Identify which cell holds the provided text, then report its [X, Y] central coordinate. 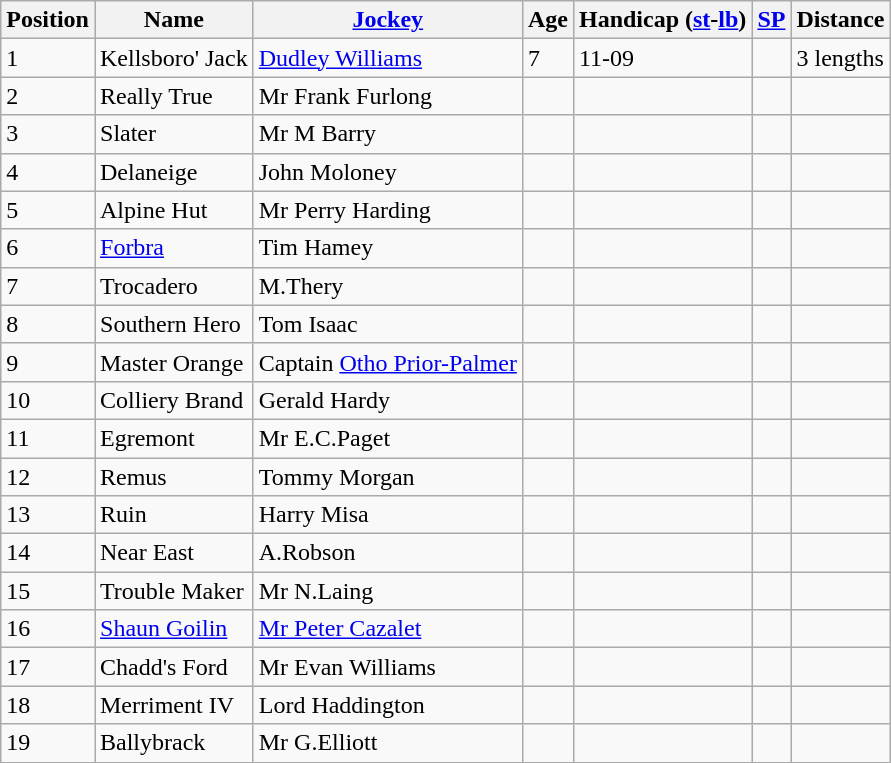
12 [48, 477]
14 [48, 553]
Age [548, 20]
Trocadero [174, 286]
5 [48, 210]
Tom Isaac [388, 324]
11 [48, 438]
13 [48, 515]
Slater [174, 134]
Tim Hamey [388, 248]
Dudley Williams [388, 58]
Ballybrack [174, 743]
Jockey [388, 20]
M.Thery [388, 286]
Mr G.Elliott [388, 743]
Really True [174, 96]
Kellsboro' Jack [174, 58]
Master Orange [174, 362]
Delaneige [174, 172]
Merriment IV [174, 705]
18 [48, 705]
Forbra [174, 248]
John Moloney [388, 172]
Alpine Hut [174, 210]
4 [48, 172]
Mr N.Laing [388, 591]
Distance [840, 20]
Ruin [174, 515]
Egremont [174, 438]
17 [48, 667]
6 [48, 248]
Remus [174, 477]
8 [48, 324]
Name [174, 20]
Captain Otho Prior-Palmer [388, 362]
SP [772, 20]
Harry Misa [388, 515]
Handicap (st-lb) [662, 20]
Mr Peter Cazalet [388, 629]
Mr Perry Harding [388, 210]
Southern Hero [174, 324]
Lord Haddington [388, 705]
Position [48, 20]
Mr E.C.Paget [388, 438]
Near East [174, 553]
19 [48, 743]
Mr Frank Furlong [388, 96]
Tommy Morgan [388, 477]
9 [48, 362]
1 [48, 58]
15 [48, 591]
11-09 [662, 58]
2 [48, 96]
A.Robson [388, 553]
Mr Evan Williams [388, 667]
16 [48, 629]
Gerald Hardy [388, 400]
10 [48, 400]
Mr M Barry [388, 134]
Chadd's Ford [174, 667]
Colliery Brand [174, 400]
3 [48, 134]
Shaun Goilin [174, 629]
3 lengths [840, 58]
Trouble Maker [174, 591]
